Provide the (X, Y) coordinate of the cell's center where the given text is located.  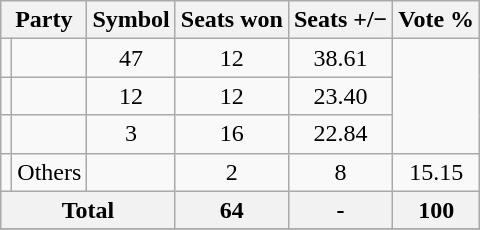
Seats +/− (340, 20)
2 (232, 172)
- (340, 210)
Symbol (131, 20)
Party (44, 20)
23.40 (340, 96)
8 (340, 172)
3 (131, 134)
100 (436, 210)
38.61 (340, 58)
64 (232, 210)
15.15 (436, 172)
Total (88, 210)
16 (232, 134)
47 (131, 58)
22.84 (340, 134)
Others (50, 172)
Seats won (232, 20)
Vote % (436, 20)
